Provide the (x, y) coordinate of the cell's center where the given text is located.  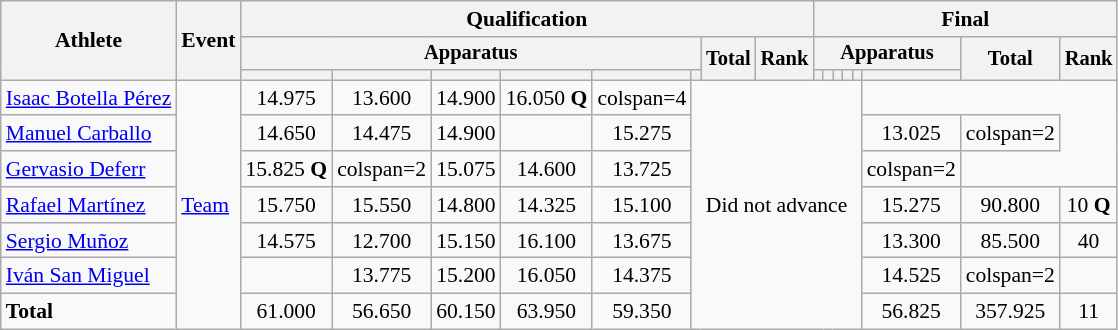
Gervasio Deferr (89, 169)
10 Q (1089, 205)
Event (208, 40)
Isaac Botella Pérez (89, 98)
Iván San Miguel (89, 276)
14.325 (547, 205)
14.800 (466, 205)
14.375 (642, 276)
56.650 (382, 312)
14.575 (286, 241)
12.700 (382, 241)
85.500 (1010, 241)
16.050 (547, 276)
15.550 (382, 205)
15.150 (466, 241)
13.675 (642, 241)
14.650 (286, 134)
Manuel Carballo (89, 134)
40 (1089, 241)
13.725 (642, 169)
11 (1089, 312)
56.825 (912, 312)
Did not advance (776, 204)
13.300 (912, 241)
Final (965, 19)
14.600 (547, 169)
15.100 (642, 205)
15.750 (286, 205)
16.100 (547, 241)
357.925 (1010, 312)
14.525 (912, 276)
13.600 (382, 98)
63.950 (547, 312)
Sergio Muñoz (89, 241)
61.000 (286, 312)
colspan=4 (642, 98)
59.350 (642, 312)
14.475 (382, 134)
15.200 (466, 276)
Rafael Martínez (89, 205)
Team (208, 204)
Qualification (526, 19)
13.025 (912, 134)
15.825 Q (286, 169)
Athlete (89, 40)
13.775 (382, 276)
16.050 Q (547, 98)
14.975 (286, 98)
90.800 (1010, 205)
15.075 (466, 169)
60.150 (466, 312)
